Determine the [x, y] coordinate at the center of the cell enclosing the given text.  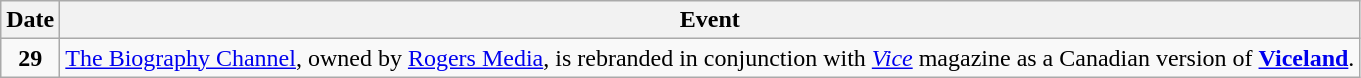
Date [30, 20]
Event [710, 20]
29 [30, 58]
The Biography Channel, owned by Rogers Media, is rebranded in conjunction with Vice magazine as a Canadian version of Viceland. [710, 58]
